Search for the cell housing the specified text and yield its (x, y) center coordinate. 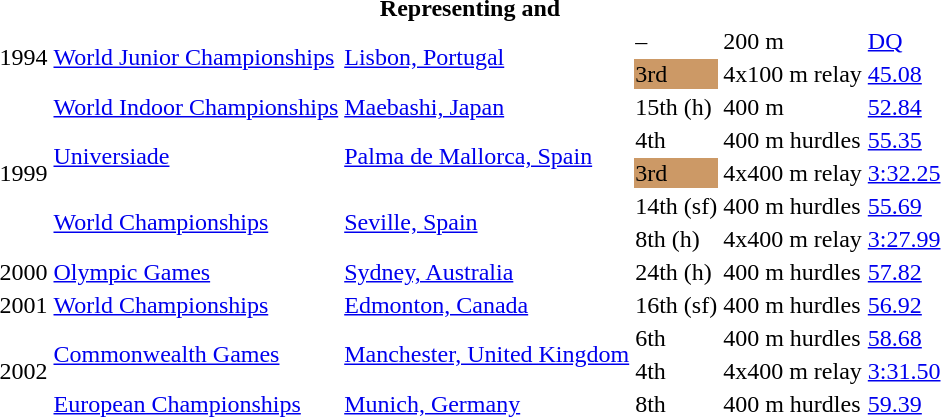
Seville, Spain (487, 222)
Lisbon, Portugal (487, 58)
World Indoor Championships (196, 107)
Universiade (196, 156)
16th (sf) (676, 305)
Manchester, United Kingdom (487, 354)
Maebashi, Japan (487, 107)
15th (h) (676, 107)
– (676, 41)
14th (sf) (676, 206)
400 m (793, 107)
Olympic Games (196, 272)
Edmonton, Canada (487, 305)
Commonwealth Games (196, 354)
4x100 m relay (793, 74)
6th (676, 338)
Palma de Mallorca, Spain (487, 156)
24th (h) (676, 272)
Sydney, Australia (487, 272)
200 m (793, 41)
8th (h) (676, 239)
World Junior Championships (196, 58)
